Extract the (X, Y) coordinate from the center of the cell holding the provided text.  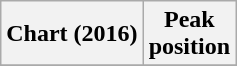
Peakposition (189, 34)
Chart (2016) (72, 34)
